Detect which cell encompasses the target text, then output its (X, Y) center coordinate. 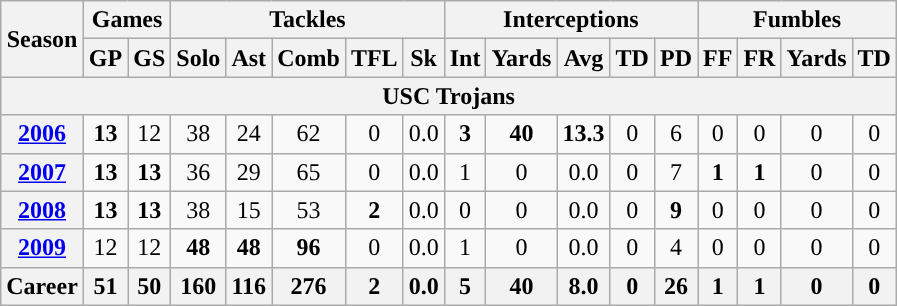
3 (465, 134)
PD (676, 58)
50 (150, 286)
GS (150, 58)
TFL (374, 58)
2009 (42, 248)
Interceptions (570, 20)
51 (105, 286)
2008 (42, 210)
36 (198, 172)
96 (309, 248)
Comb (309, 58)
GP (105, 58)
7 (676, 172)
116 (249, 286)
160 (198, 286)
8.0 (584, 286)
Ast (249, 58)
29 (249, 172)
13.3 (584, 134)
4 (676, 248)
Career (42, 286)
65 (309, 172)
9 (676, 210)
15 (249, 210)
Int (465, 58)
Games (126, 20)
USC Trojans (449, 96)
FR (760, 58)
2007 (42, 172)
Fumbles (798, 20)
Tackles (308, 20)
Sk (424, 58)
Season (42, 39)
276 (309, 286)
5 (465, 286)
62 (309, 134)
6 (676, 134)
FF (718, 58)
24 (249, 134)
Avg (584, 58)
2006 (42, 134)
26 (676, 286)
Solo (198, 58)
53 (309, 210)
